Pinpoint the cell where the given text exists, returning its [x, y] midpoint coordinate. 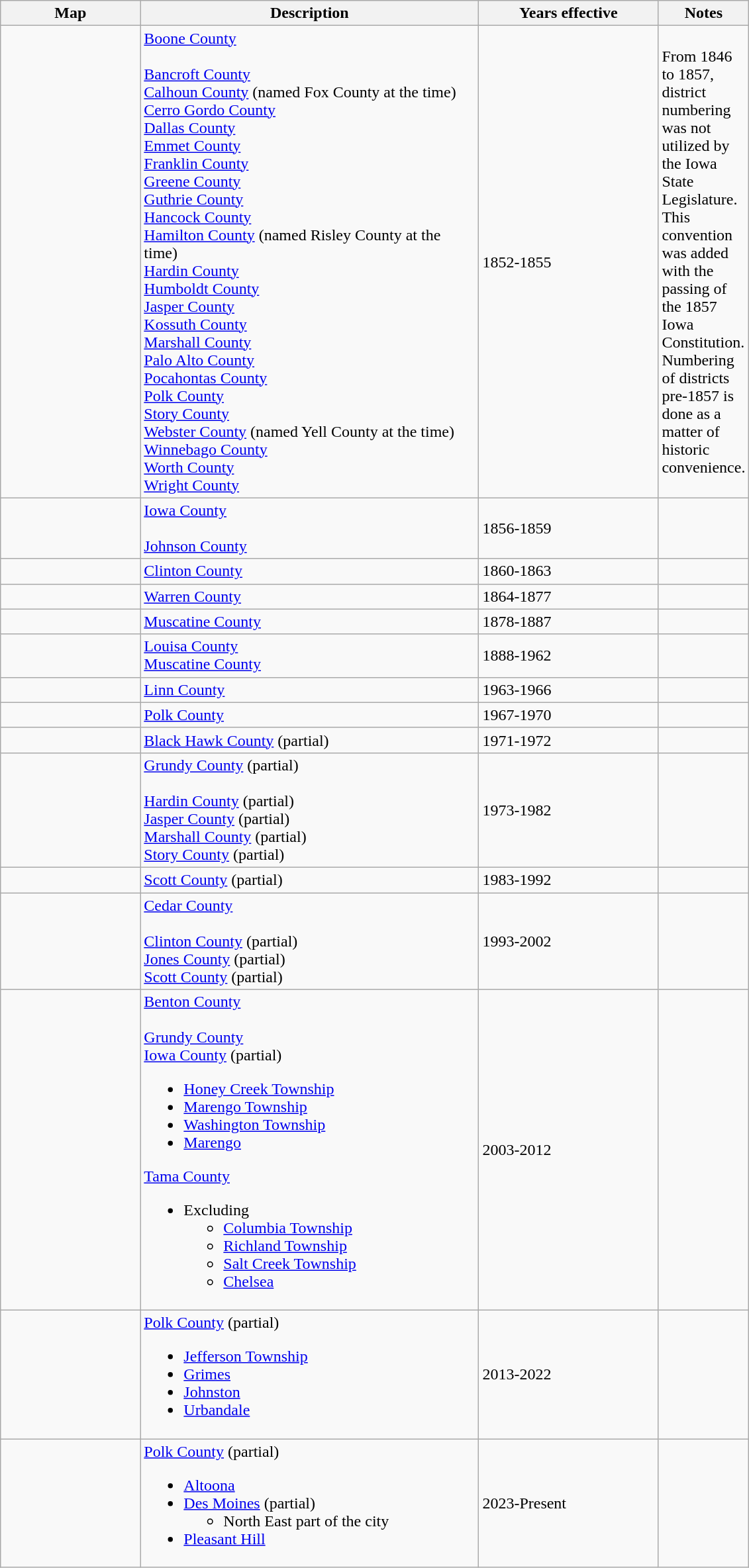
Notes [703, 13]
Scott County (partial) [310, 880]
1967-1970 [568, 715]
Grundy County (partial)Hardin County (partial) Jasper County (partial) Marshall County (partial) Story County (partial) [310, 810]
1983-1992 [568, 880]
Black Hawk County (partial) [310, 740]
1878-1887 [568, 622]
1973-1982 [568, 810]
Polk County [310, 715]
1963-1966 [568, 690]
2003-2012 [568, 1150]
2023-Present [568, 1503]
1852-1855 [568, 262]
2013-2022 [568, 1375]
Description [310, 13]
Linn County [310, 690]
1888-1962 [568, 655]
Iowa CountyJohnson County [310, 528]
Cedar CountyClinton County (partial) Jones County (partial) Scott County (partial) [310, 941]
Years effective [568, 13]
Louisa CountyMuscatine County [310, 655]
1860-1863 [568, 571]
Clinton County [310, 571]
Polk County (partial)AltoonaDes Moines (partial)North East part of the cityPleasant Hill [310, 1503]
1864-1877 [568, 596]
Polk County (partial)Jefferson TownshipGrimesJohnstonUrbandale [310, 1375]
1856-1859 [568, 528]
Map [70, 13]
Muscatine County [310, 622]
Warren County [310, 596]
1971-1972 [568, 740]
1993-2002 [568, 941]
